From the cell containing the given text, extract its center point as (X, Y) coordinate. 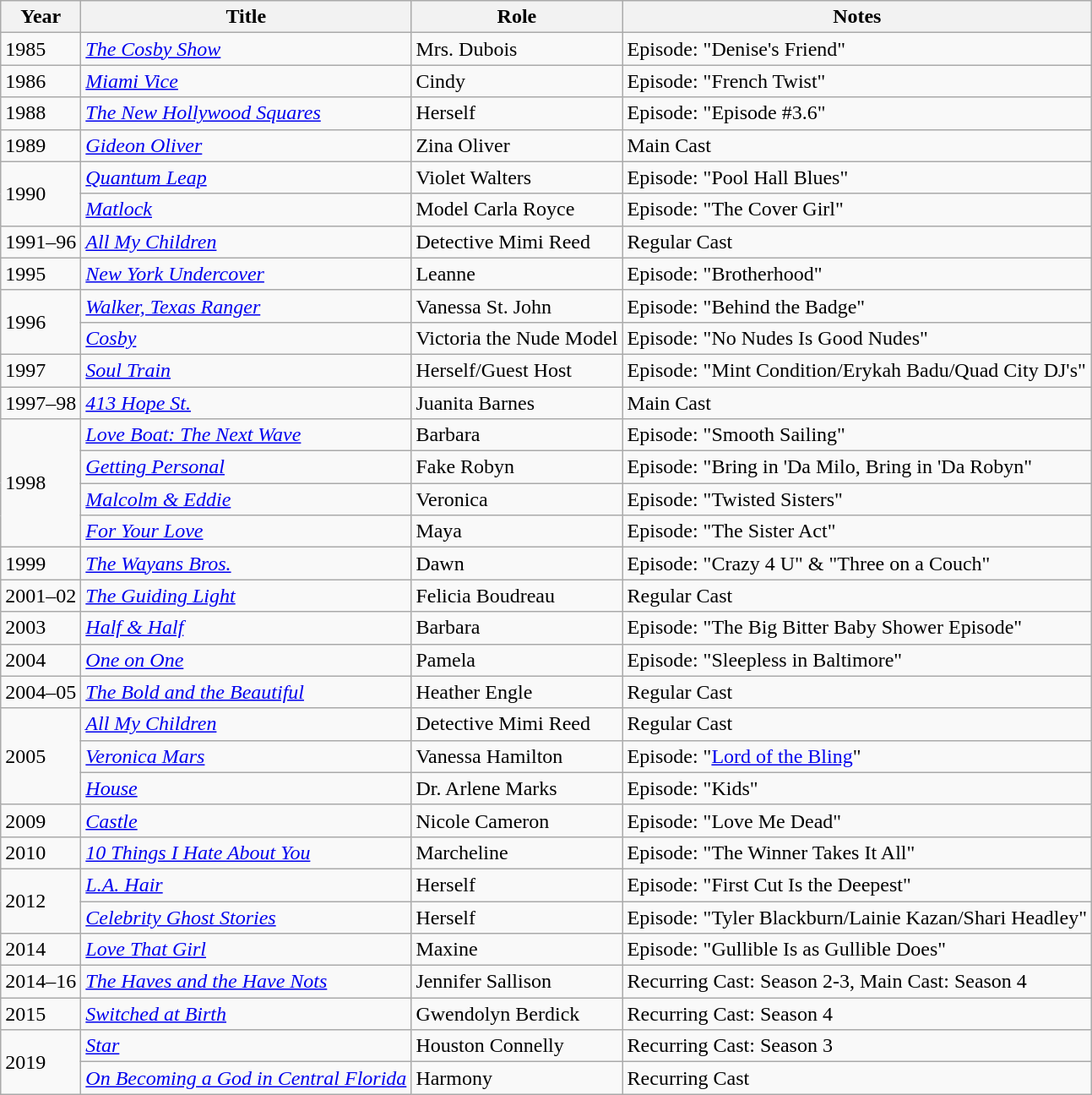
Episode: "Pool Hall Blues" (856, 177)
Leanne (517, 274)
Notes (856, 17)
Recurring Cast: Season 2-3, Main Cast: Season 4 (856, 982)
Gideon Oliver (247, 145)
Role (517, 17)
Episode: "Tyler Blackburn/Lainie Kazan/Shari Headley" (856, 917)
Cosby (247, 338)
1985 (41, 49)
One on One (247, 660)
Episode: "Smooth Sailing" (856, 435)
House (247, 788)
Cindy (517, 81)
For Your Love (247, 531)
2009 (41, 820)
Veronica Mars (247, 756)
Episode: "Episode #3.6" (856, 113)
Felicia Boudreau (517, 596)
2014–16 (41, 982)
1991–96 (41, 242)
Star (247, 1046)
2012 (41, 901)
1997 (41, 370)
Miami Vice (247, 81)
Dawn (517, 564)
1997–98 (41, 403)
Episode: "Twisted Sisters" (856, 499)
1990 (41, 193)
Quantum Leap (247, 177)
Vanessa Hamilton (517, 756)
Year (41, 17)
Model Carla Royce (517, 210)
2001–02 (41, 596)
1995 (41, 274)
Episode: "Love Me Dead" (856, 820)
Episode: "Denise's Friend" (856, 49)
Castle (247, 820)
The Wayans Bros. (247, 564)
Episode: "The Winner Takes It All" (856, 853)
2014 (41, 950)
Vanessa St. John (517, 306)
Houston Connelly (517, 1046)
Jennifer Sallison (517, 982)
Herself/Guest Host (517, 370)
Episode: "The Sister Act" (856, 531)
Juanita Barnes (517, 403)
Mrs. Dubois (517, 49)
1989 (41, 145)
2003 (41, 628)
10 Things I Hate About You (247, 853)
Getting Personal (247, 467)
Episode: "Mint Condition/Erykah Badu/Quad City DJ's" (856, 370)
Fake Robyn (517, 467)
Title (247, 17)
Harmony (517, 1078)
Violet Walters (517, 177)
Episode: "Gullible Is as Gullible Does" (856, 950)
Nicole Cameron (517, 820)
Episode: "Crazy 4 U" & "Three on a Couch" (856, 564)
2010 (41, 853)
Episode: "The Big Bitter Baby Shower Episode" (856, 628)
Pamela (517, 660)
The Haves and the Have Nots (247, 982)
Episode: "Brotherhood" (856, 274)
Matlock (247, 210)
Marcheline (517, 853)
Gwendolyn Berdick (517, 1014)
The New Hollywood Squares (247, 113)
2005 (41, 756)
Walker, Texas Ranger (247, 306)
Heather Engle (517, 692)
Love Boat: The Next Wave (247, 435)
2004–05 (41, 692)
Switched at Birth (247, 1014)
Soul Train (247, 370)
2019 (41, 1062)
Veronica (517, 499)
1988 (41, 113)
Maya (517, 531)
Episode: "Kids" (856, 788)
Episode: "First Cut Is the Deepest" (856, 885)
Episode: "Sleepless in Baltimore" (856, 660)
Celebrity Ghost Stories (247, 917)
2004 (41, 660)
Maxine (517, 950)
Episode: "Behind the Badge" (856, 306)
The Guiding Light (247, 596)
1996 (41, 322)
Episode: "Lord of the Bling" (856, 756)
1998 (41, 483)
Recurring Cast (856, 1078)
2015 (41, 1014)
Love That Girl (247, 950)
Dr. Arlene Marks (517, 788)
The Bold and the Beautiful (247, 692)
Episode: "The Cover Girl" (856, 210)
L.A. Hair (247, 885)
Episode: "No Nudes Is Good Nudes" (856, 338)
1986 (41, 81)
Recurring Cast: Season 4 (856, 1014)
On Becoming a God in Central Florida (247, 1078)
Half & Half (247, 628)
Episode: "Bring in 'Da Milo, Bring in 'Da Robyn" (856, 467)
413 Hope St. (247, 403)
Episode: "French Twist" (856, 81)
Zina Oliver (517, 145)
1999 (41, 564)
Recurring Cast: Season 3 (856, 1046)
New York Undercover (247, 274)
Victoria the Nude Model (517, 338)
Malcolm & Eddie (247, 499)
The Cosby Show (247, 49)
